Scan for the cell matching the given text and deliver its (x, y) coordinate at center. 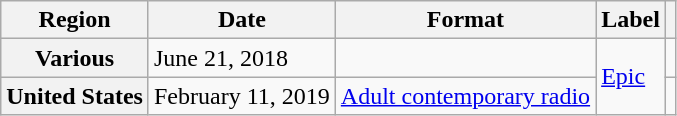
June 21, 2018 (242, 58)
Epic (631, 77)
Label (631, 20)
Format (465, 20)
Region (75, 20)
Date (242, 20)
Various (75, 58)
February 11, 2019 (242, 96)
United States (75, 96)
Adult contemporary radio (465, 96)
